Detect which cell encompasses the target text, then output its (x, y) center coordinate. 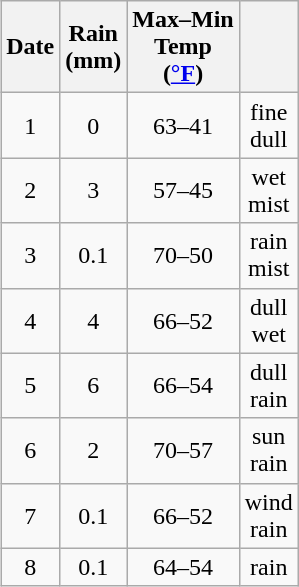
finedull (268, 126)
70–57 (183, 450)
63–41 (183, 126)
dullrain (268, 386)
Rain(mm) (94, 47)
Date (30, 47)
66–54 (183, 386)
64–54 (183, 567)
0 (94, 126)
rainmist (268, 256)
windrain (268, 516)
57–45 (183, 190)
dullwet (268, 320)
Max–MinTemp(°F) (183, 47)
7 (30, 516)
rain (268, 567)
5 (30, 386)
1 (30, 126)
8 (30, 567)
70–50 (183, 256)
wetmist (268, 190)
sunrain (268, 450)
